From the cell containing the given text, extract its center point as [X, Y] coordinate. 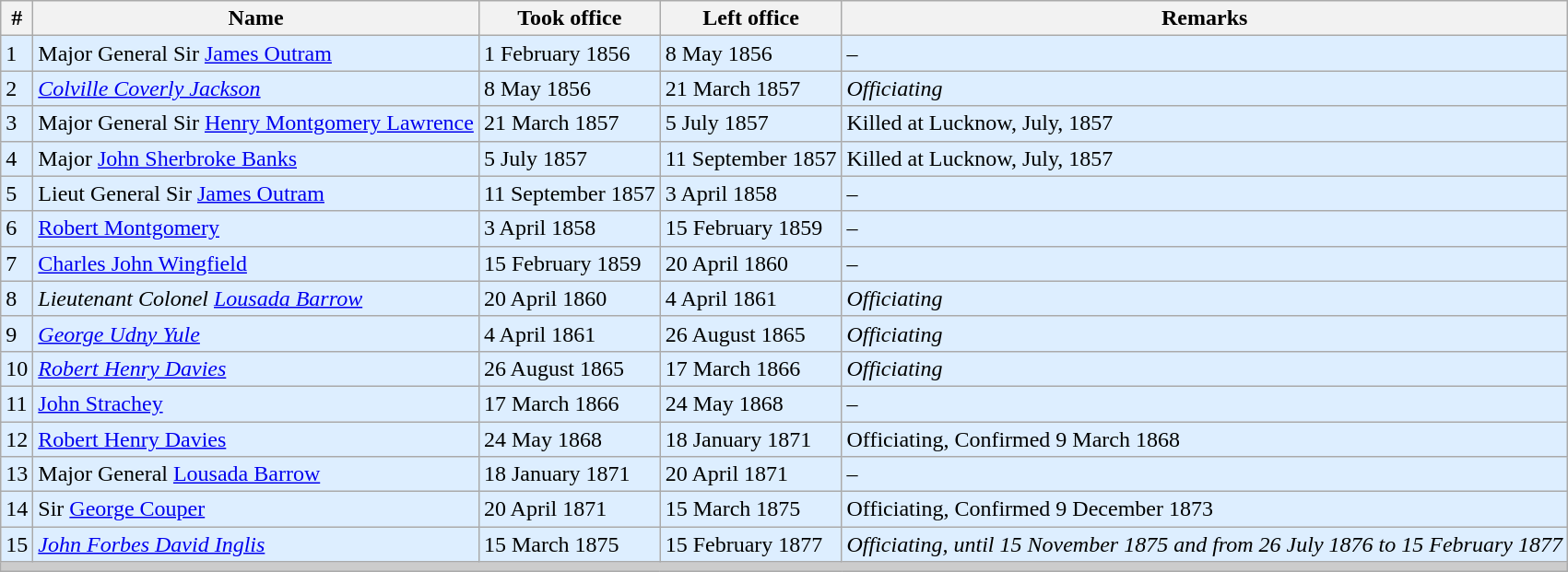
Officiating, Confirmed 9 December 1873 [1204, 509]
12 [17, 439]
15 [17, 544]
15 February 1877 [750, 544]
6 [17, 228]
Sir George Couper [256, 509]
Officiating, until 15 November 1875 and from 26 July 1876 to 15 February 1877 [1204, 544]
Robert Montgomery [256, 228]
8 [17, 298]
Colville Coverly Jackson [256, 88]
Remarks [1204, 18]
# [17, 18]
Took office [570, 18]
7 [17, 263]
Major General Sir James Outram [256, 53]
4 [17, 158]
Major General Sir Henry Montgomery Lawrence [256, 123]
Lieutenant Colonel Lousada Barrow [256, 298]
13 [17, 474]
9 [17, 333]
11 [17, 403]
1 February 1856 [570, 53]
John Strachey [256, 403]
Major General Lousada Barrow [256, 474]
14 [17, 509]
George Udny Yule [256, 333]
5 [17, 193]
3 [17, 123]
2 [17, 88]
Left office [750, 18]
Name [256, 18]
1 [17, 53]
Charles John Wingfield [256, 263]
Lieut General Sir James Outram [256, 193]
John Forbes David Inglis [256, 544]
10 [17, 368]
Major John Sherbroke Banks [256, 158]
Officiating, Confirmed 9 March 1868 [1204, 439]
